Determine the (x, y) coordinate at the center of the cell enclosing the given text.  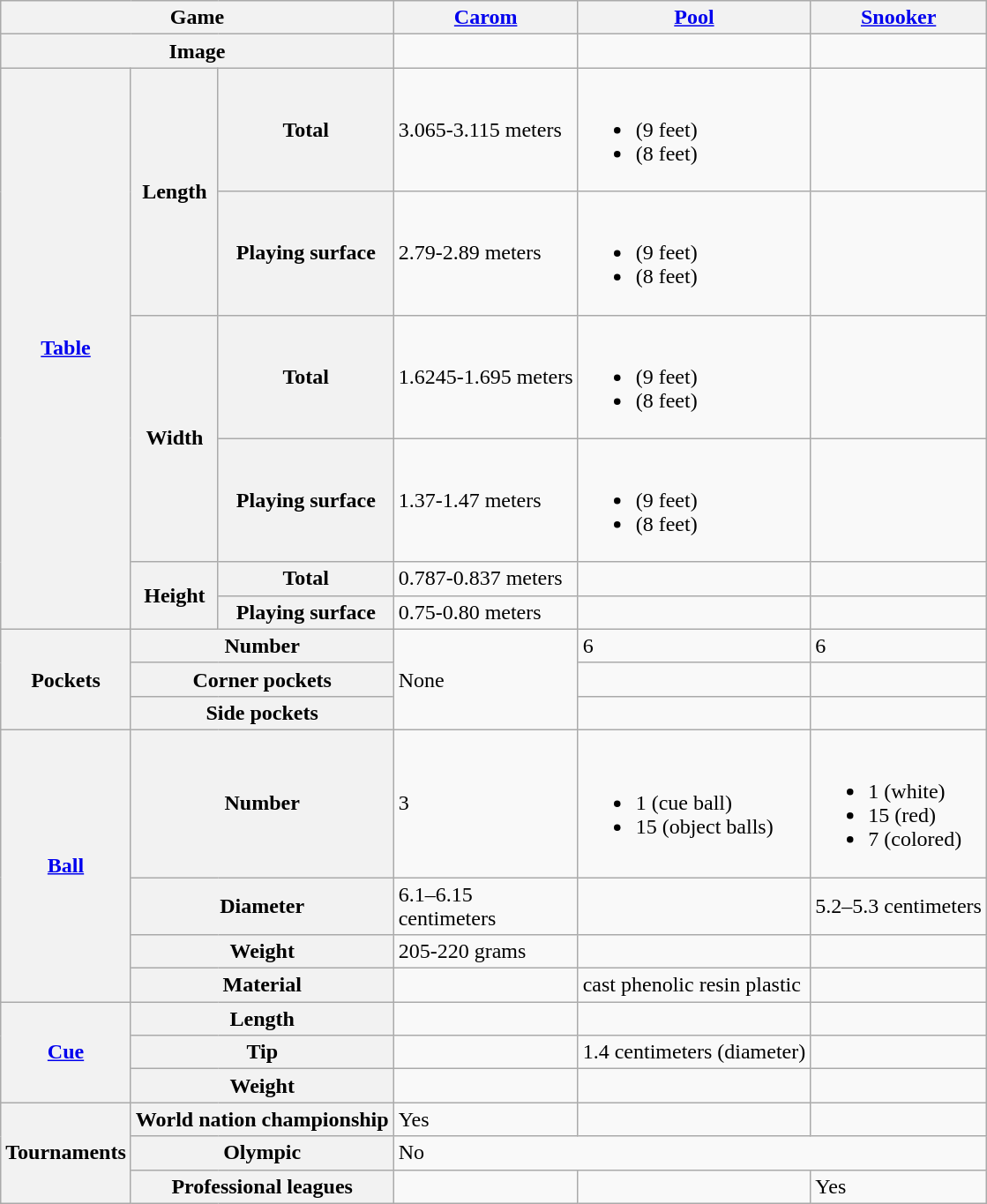
Carom (485, 18)
cast phenolic resin plastic (694, 985)
1.37-1.47 meters (485, 500)
World nation championship (262, 1119)
205-220 grams (485, 952)
Side pockets (262, 713)
Professional leagues (262, 1186)
Table (66, 348)
Cue (66, 1052)
1.6245-1.695 meters (485, 377)
Material (262, 985)
Ball (66, 865)
Diameter (262, 905)
0.787-0.837 meters (485, 579)
3 (485, 803)
Pool (694, 18)
Tournaments (66, 1153)
1.4 centimeters (diameter) (694, 1052)
5.2–5.3 centimeters (899, 905)
3.065-3.115 meters (485, 130)
Image (198, 51)
Game (198, 18)
1 (white)15 (red)7 (colored) (899, 803)
Width (175, 438)
1 (cue ball)15 (object balls) (694, 803)
2.79-2.89 meters (485, 253)
Snooker (899, 18)
No (690, 1153)
Tip (262, 1052)
0.75-0.80 meters (485, 612)
None (485, 679)
Olympic (262, 1153)
Pockets (66, 679)
6.1–6.15centimeters (485, 905)
Height (175, 595)
Corner pockets (262, 679)
